Search for the cell housing the specified text and yield its (X, Y) center coordinate. 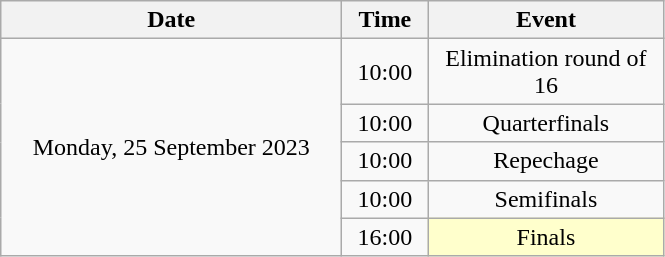
Elimination round of 16 (546, 72)
Repechage (546, 161)
Event (546, 20)
Monday, 25 September 2023 (172, 148)
Semifinals (546, 199)
Time (385, 20)
Finals (546, 237)
Quarterfinals (546, 123)
16:00 (385, 237)
Date (172, 20)
